Provide the [X, Y] coordinate of the cell's center where the given text is located.  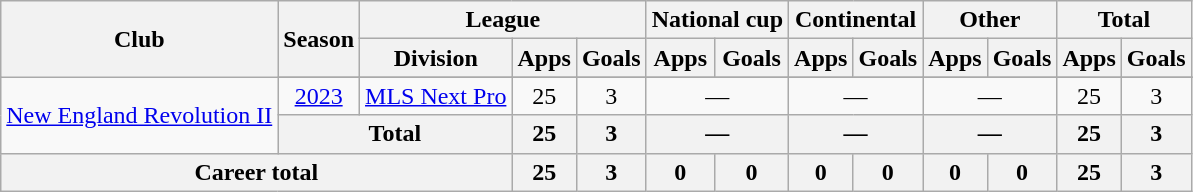
Continental [856, 20]
Club [140, 39]
Season [319, 39]
New England Revolution II [140, 115]
2023 [319, 96]
National cup [717, 20]
MLS Next Pro [436, 96]
Career total [256, 172]
Other [990, 20]
League [504, 20]
Division [436, 58]
